Provide the [x, y] coordinate of the cell's center where the given text is located.  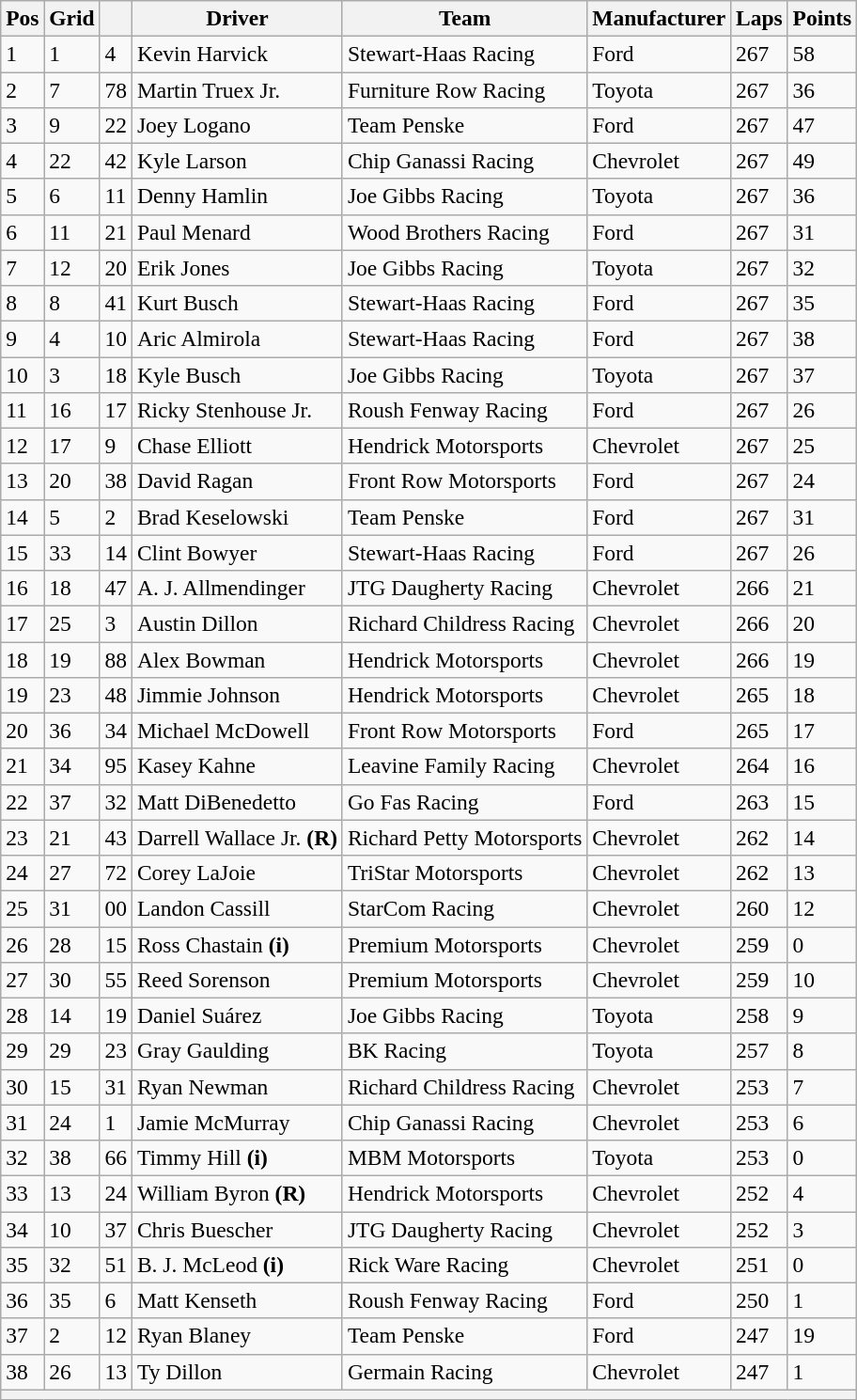
Ty Dillon [237, 1372]
42 [116, 161]
263 [759, 802]
Kevin Harvick [237, 54]
Timmy Hill (i) [237, 1157]
58 [822, 54]
Gray Gaulding [237, 1051]
Matt Kenseth [237, 1300]
Points [822, 18]
Jamie McMurray [237, 1123]
260 [759, 908]
Rick Ware Racing [464, 1265]
Manufacturer [660, 18]
TriStar Motorsports [464, 873]
Wood Brothers Racing [464, 232]
Ross Chastain (i) [237, 944]
Kyle Larson [237, 161]
B. J. McLeod (i) [237, 1265]
A. J. Allmendinger [237, 588]
Austin Dillon [237, 623]
Driver [237, 18]
Kasey Kahne [237, 766]
43 [116, 838]
Ricky Stenhouse Jr. [237, 410]
Grid [71, 18]
Kyle Busch [237, 374]
Chris Buescher [237, 1229]
Denny Hamlin [237, 197]
Germain Racing [464, 1372]
Pos [23, 18]
49 [822, 161]
Team [464, 18]
Go Fas Racing [464, 802]
72 [116, 873]
Aric Almirola [237, 338]
Joey Logano [237, 125]
Kurt Busch [237, 303]
00 [116, 908]
Landon Cassill [237, 908]
Daniel Suárez [237, 1015]
David Ragan [237, 481]
StarCom Racing [464, 908]
William Byron (R) [237, 1193]
251 [759, 1265]
95 [116, 766]
Clint Bowyer [237, 553]
55 [116, 980]
Brad Keselowski [237, 517]
66 [116, 1157]
264 [759, 766]
Ryan Blaney [237, 1336]
Leavine Family Racing [464, 766]
78 [116, 89]
258 [759, 1015]
Darrell Wallace Jr. (R) [237, 838]
250 [759, 1300]
Michael McDowell [237, 731]
41 [116, 303]
Jimmie Johnson [237, 695]
Alex Bowman [237, 659]
Laps [759, 18]
BK Racing [464, 1051]
51 [116, 1265]
257 [759, 1051]
Reed Sorenson [237, 980]
Chase Elliott [237, 446]
Furniture Row Racing [464, 89]
Ryan Newman [237, 1087]
Martin Truex Jr. [237, 89]
48 [116, 695]
Erik Jones [237, 268]
Richard Petty Motorsports [464, 838]
MBM Motorsports [464, 1157]
Paul Menard [237, 232]
Corey LaJoie [237, 873]
88 [116, 659]
Matt DiBenedetto [237, 802]
